From the cell containing the given text, extract its center point as (X, Y) coordinate. 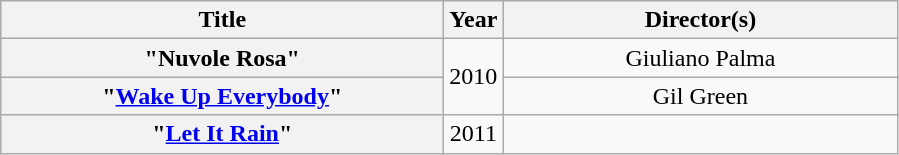
2011 (474, 134)
"Wake Up Everybody" (222, 96)
Title (222, 20)
"Let It Rain" (222, 134)
"Nuvole Rosa" (222, 58)
Gil Green (700, 96)
Year (474, 20)
2010 (474, 77)
Director(s) (700, 20)
Giuliano Palma (700, 58)
